Scan for the cell matching the given text and deliver its [x, y] coordinate at center. 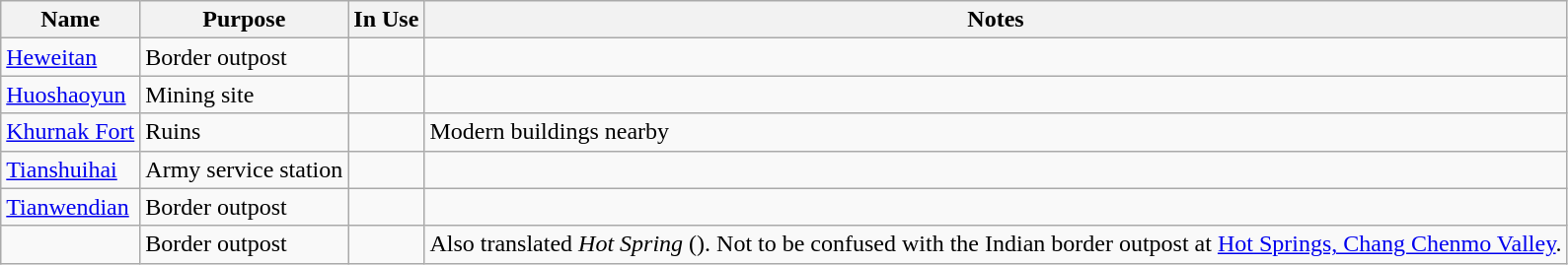
Name [71, 20]
Modern buildings nearby [996, 132]
Purpose [245, 20]
Khurnak Fort [71, 132]
Heweitan [71, 57]
Army service station [245, 169]
Tianwendian [71, 207]
In Use [387, 20]
Ruins [245, 132]
Notes [996, 20]
Mining site [245, 95]
Tianshuihai [71, 169]
Huoshaoyun [71, 95]
Also translated Hot Spring (). Not to be confused with the Indian border outpost at Hot Springs, Chang Chenmo Valley. [996, 244]
